Provide the (x, y) coordinate of the cell's center where the given text is located.  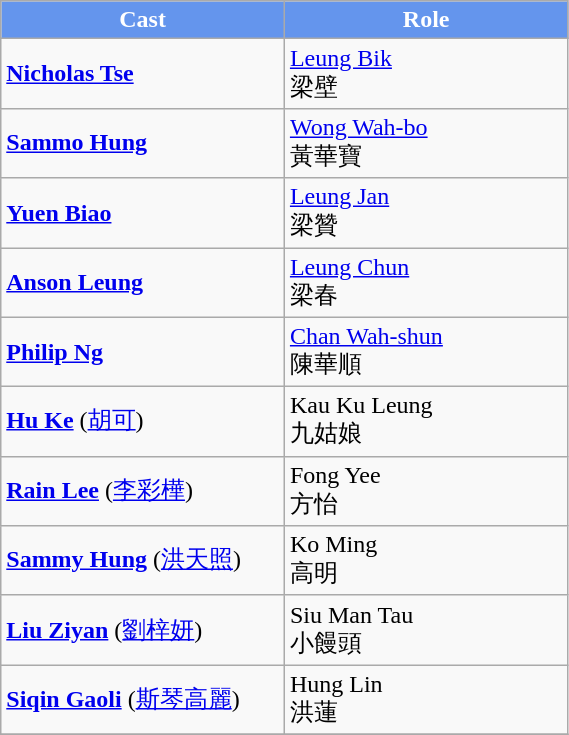
Sammo Hung (143, 143)
Philip Ng (143, 352)
Sammy Hung (洪天照) (143, 561)
Hu Ke (胡可) (143, 422)
Fong Yee方怡 (426, 491)
Rain Lee (李彩樺) (143, 491)
Leung Chun梁春 (426, 283)
Liu Ziyan (劉梓妍) (143, 630)
Leung Bik梁壁 (426, 74)
Siqin Gaoli (斯琴高麗) (143, 700)
Leung Jan梁贊 (426, 213)
Nicholas Tse (143, 74)
Kau Ku Leung九姑娘 (426, 422)
Role (426, 20)
Hung Lin洪蓮 (426, 700)
Anson Leung (143, 283)
Wong Wah-bo黃華寶 (426, 143)
Cast (143, 20)
Ko Ming 高明 (426, 561)
Chan Wah-shun陳華順 (426, 352)
Siu Man Tau小饅頭 (426, 630)
Yuen Biao (143, 213)
